For the text-containing cell, return its midpoint in [X, Y] coordinate format. 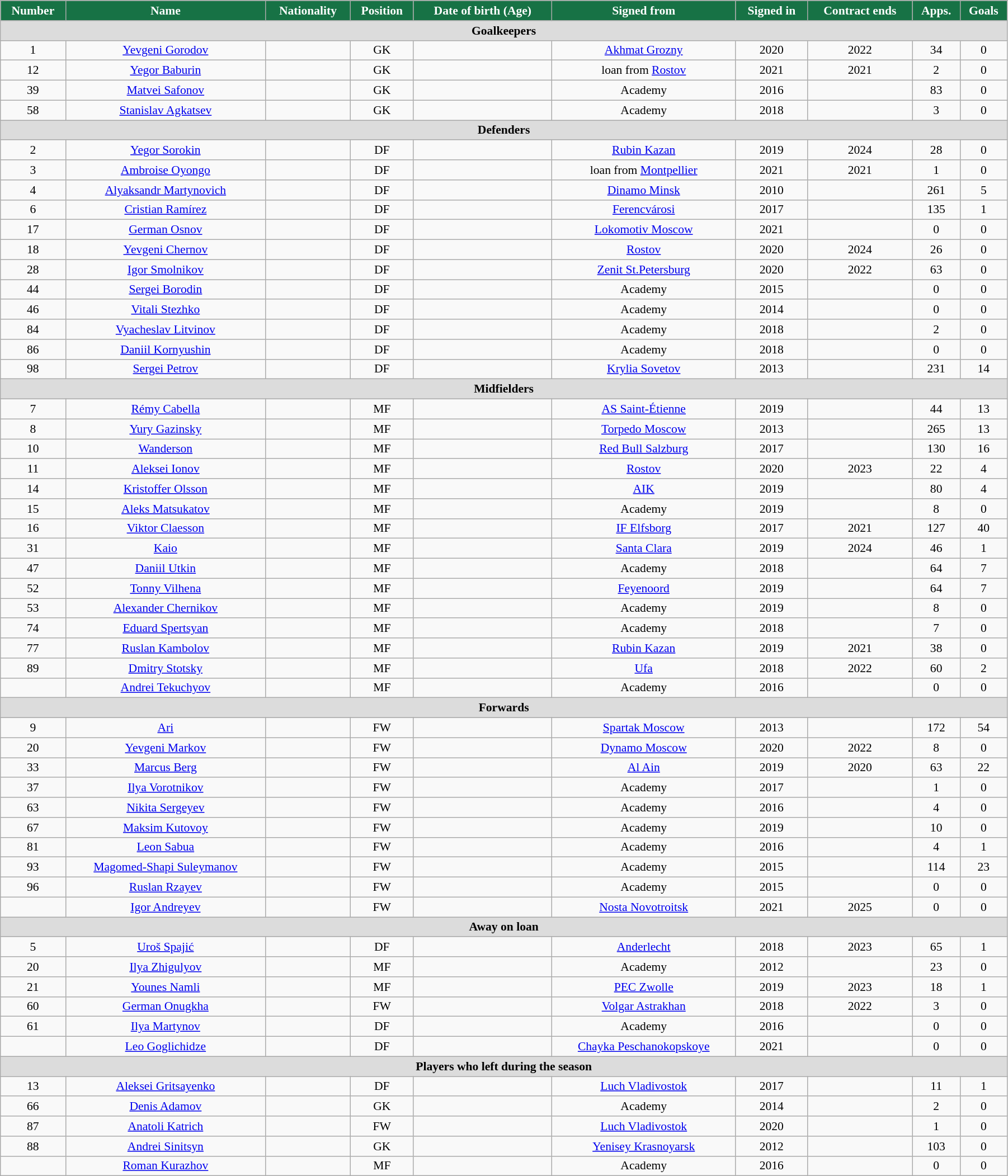
Akhmat Grozny [643, 50]
130 [936, 449]
Stanislav Agkatsev [166, 110]
AIK [643, 489]
Volgar Astrakhan [643, 1007]
84 [33, 329]
loan from Rostov [643, 70]
Daniil Kornyushin [166, 350]
Eduard Spertsyan [166, 629]
Aleksei Ionov [166, 469]
Forwards [504, 708]
Defenders [504, 130]
12 [33, 70]
Anatoli Katrich [166, 1126]
Ferencvárosi [643, 210]
2025 [860, 907]
Chayka Peschanokopskoye [643, 1047]
Red Bull Salzburg [643, 449]
Nationality [308, 11]
IF Elfsborg [643, 528]
Nosta Novotroitsk [643, 907]
Aleksei Gritsayenko [166, 1087]
Anderlecht [643, 947]
Torpedo Moscow [643, 429]
Magomed-Shapi Suleymanov [166, 867]
Number [33, 11]
Ilya Vorotnikov [166, 788]
Sergei Borodin [166, 290]
Lokomotiv Moscow [643, 230]
Position [381, 11]
Apps. [936, 11]
German Onugkha [166, 1007]
77 [33, 648]
96 [33, 887]
66 [33, 1107]
67 [33, 828]
Denis Adamov [166, 1107]
47 [33, 569]
265 [936, 429]
loan from Montpellier [643, 170]
172 [936, 728]
Yenisey Krasnoyarsk [643, 1146]
Igor Andreyev [166, 907]
37 [33, 788]
15 [33, 509]
Alyaksandr Martynovich [166, 190]
Vitali Stezhko [166, 310]
86 [33, 350]
Ruslan Kambolov [166, 648]
98 [33, 369]
Kaio [166, 549]
Dynamo Moscow [643, 748]
Yegor Sorokin [166, 150]
Kristoffer Olsson [166, 489]
65 [936, 947]
103 [936, 1146]
Al Ain [643, 768]
Ari [166, 728]
Uroš Spajić [166, 947]
Krylia Sovetov [643, 369]
231 [936, 369]
87 [33, 1126]
Ilya Martynov [166, 1027]
Yevgeni Markov [166, 748]
81 [33, 847]
German Osnov [166, 230]
17 [33, 230]
38 [936, 648]
Ufa [643, 668]
Spartak Moscow [643, 728]
88 [33, 1146]
Nikita Sergeyev [166, 807]
26 [936, 250]
Yevgeni Chernov [166, 250]
261 [936, 190]
Players who left during the season [504, 1066]
Cristian Ramírez [166, 210]
Ilya Zhigulyov [166, 967]
39 [33, 91]
33 [33, 768]
114 [936, 867]
34 [936, 50]
54 [983, 728]
Wanderson [166, 449]
Dinamo Minsk [643, 190]
Leon Sabua [166, 847]
Signed from [643, 11]
89 [33, 668]
Contract ends [860, 11]
Midfielders [504, 389]
Matvei Safonov [166, 91]
58 [33, 110]
Maksim Kutovoy [166, 828]
61 [33, 1027]
Ruslan Rzayev [166, 887]
Dmitry Stotsky [166, 668]
80 [936, 489]
Sergei Petrov [166, 369]
135 [936, 210]
2010 [771, 190]
52 [33, 588]
6 [33, 210]
9 [33, 728]
127 [936, 528]
40 [983, 528]
Tonny Vilhena [166, 588]
Goalkeepers [504, 31]
93 [33, 867]
Andrei Tekuchyov [166, 688]
53 [33, 608]
PEC Zwolle [643, 987]
Leo Goglichidze [166, 1047]
Ambroise Oyongo [166, 170]
21 [33, 987]
Yevgeni Gorodov [166, 50]
31 [33, 549]
Alexander Chernikov [166, 608]
Daniil Utkin [166, 569]
Away on loan [504, 927]
Signed in [771, 11]
Name [166, 11]
AS Saint-Étienne [643, 409]
Goals [983, 11]
Date of birth (Age) [482, 11]
Zenit St.Petersburg [643, 270]
Younes Namli [166, 987]
Roman Kurazhov [166, 1166]
Yegor Baburin [166, 70]
Santa Clara [643, 549]
Feyenoord [643, 588]
Rémy Cabella [166, 409]
Vyacheslav Litvinov [166, 329]
Marcus Berg [166, 768]
Viktor Claesson [166, 528]
Andrei Sinitsyn [166, 1146]
83 [936, 91]
74 [33, 629]
Yury Gazinsky [166, 429]
Igor Smolnikov [166, 270]
Aleks Matsukatov [166, 509]
